Determine the (x, y) coordinate at the center of the cell enclosing the given text.  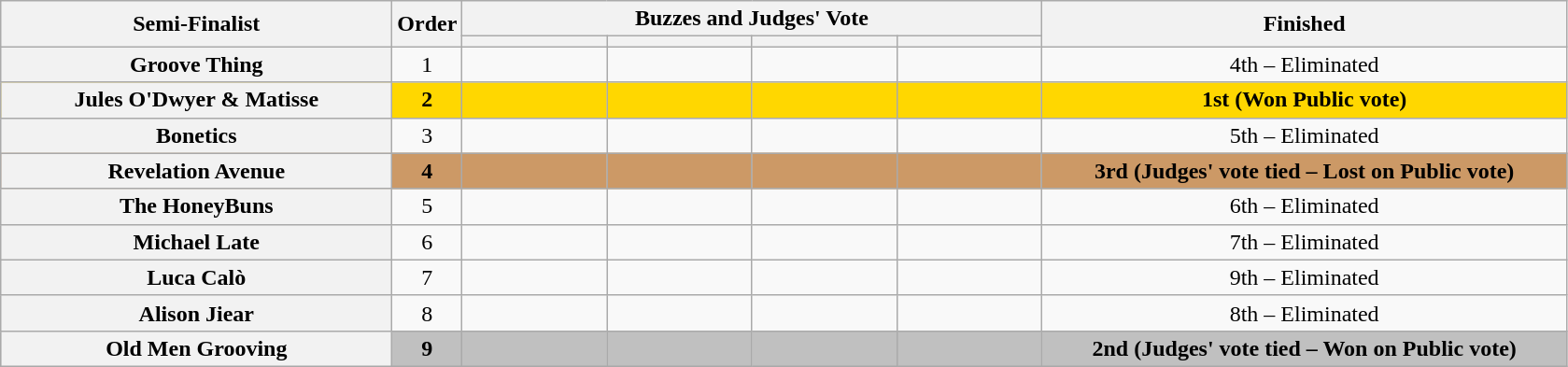
8 (428, 313)
Alison Jiear (196, 313)
3rd (Judges' vote tied – Lost on Public vote) (1304, 171)
Old Men Grooving (196, 348)
7 (428, 277)
9th – Eliminated (1304, 277)
The HoneyBuns (196, 206)
5th – Eliminated (1304, 135)
9 (428, 348)
Buzzes and Judges' Vote (752, 19)
Revelation Avenue (196, 171)
Order (428, 24)
2nd (Judges' vote tied – Won on Public vote) (1304, 348)
Bonetics (196, 135)
Luca Calò (196, 277)
5 (428, 206)
2 (428, 100)
3 (428, 135)
4th – Eliminated (1304, 64)
1 (428, 64)
6 (428, 242)
7th – Eliminated (1304, 242)
Michael Late (196, 242)
Groove Thing (196, 64)
Jules O'Dwyer & Matisse (196, 100)
6th – Eliminated (1304, 206)
Semi-Finalist (196, 24)
4 (428, 171)
Finished (1304, 24)
8th – Eliminated (1304, 313)
1st (Won Public vote) (1304, 100)
